Return (X, Y) of the center of cell containing provided text 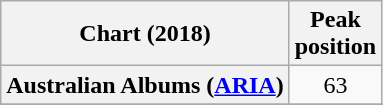
Peakposition (335, 34)
63 (335, 85)
Australian Albums (ARIA) (145, 85)
Chart (2018) (145, 34)
